From the cell containing the given text, extract its center point as (x, y) coordinate. 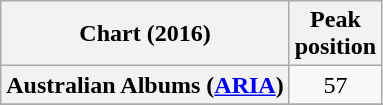
Peak position (335, 34)
Chart (2016) (145, 34)
Australian Albums (ARIA) (145, 85)
57 (335, 85)
